For the text-containing cell, return its midpoint in [x, y] coordinate format. 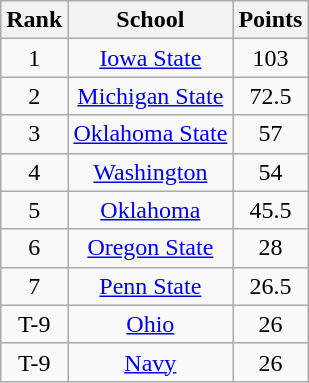
45.5 [270, 210]
28 [270, 248]
Points [270, 20]
103 [270, 58]
57 [270, 134]
7 [34, 286]
4 [34, 172]
Iowa State [150, 58]
1 [34, 58]
Oklahoma State [150, 134]
Oklahoma [150, 210]
3 [34, 134]
Michigan State [150, 96]
54 [270, 172]
5 [34, 210]
Ohio [150, 324]
Oregon State [150, 248]
Navy [150, 362]
26.5 [270, 286]
72.5 [270, 96]
6 [34, 248]
School [150, 20]
Penn State [150, 286]
Rank [34, 20]
Washington [150, 172]
2 [34, 96]
